Scan for the cell matching the given text and deliver its (X, Y) coordinate at center. 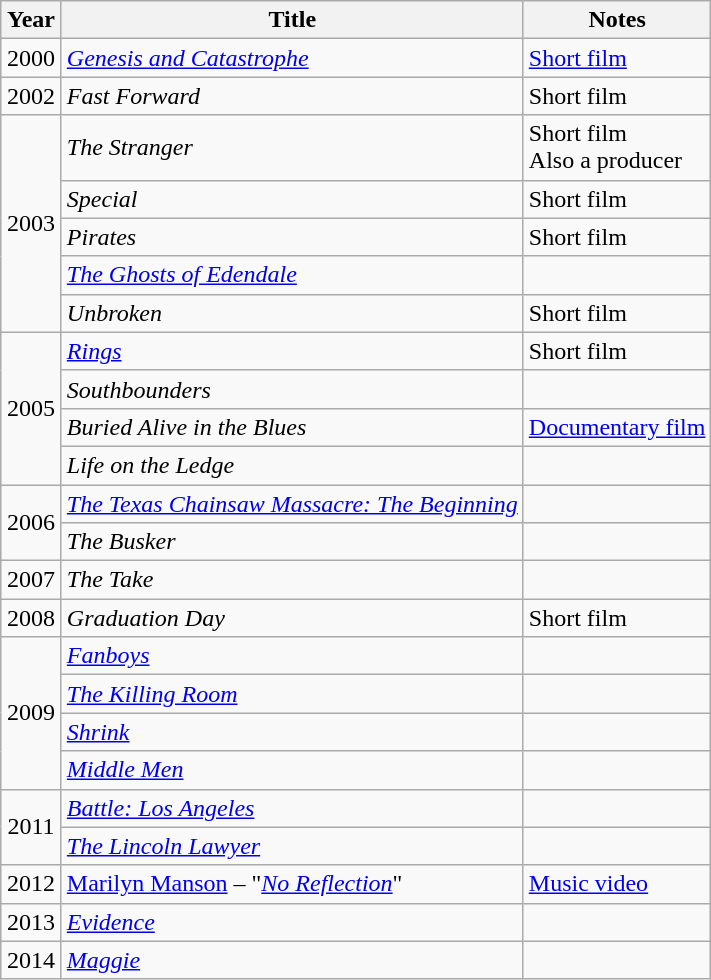
Music video (617, 884)
Fast Forward (292, 96)
Special (292, 199)
2003 (32, 224)
Genesis and Catastrophe (292, 58)
Fanboys (292, 656)
2005 (32, 408)
Rings (292, 351)
The Busker (292, 542)
2008 (32, 618)
Maggie (292, 960)
Year (32, 20)
2000 (32, 58)
The Ghosts of Edendale (292, 275)
2013 (32, 922)
2009 (32, 713)
2014 (32, 960)
2002 (32, 96)
Evidence (292, 922)
2007 (32, 580)
Unbroken (292, 313)
The Stranger (292, 148)
The Texas Chainsaw Massacre: The Beginning (292, 503)
Notes (617, 20)
The Lincoln Lawyer (292, 846)
Battle: Los Angeles (292, 808)
Life on the Ledge (292, 465)
Southbounders (292, 389)
The Take (292, 580)
2006 (32, 522)
Graduation Day (292, 618)
2012 (32, 884)
Shrink (292, 732)
Buried Alive in the Blues (292, 427)
Short filmAlso a producer (617, 148)
Pirates (292, 237)
Documentary film (617, 427)
Title (292, 20)
The Killing Room (292, 694)
2011 (32, 827)
Marilyn Manson – "No Reflection" (292, 884)
Middle Men (292, 770)
